Return [X, Y] of the center of cell containing provided text 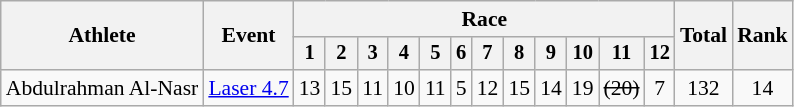
3 [372, 54]
8 [519, 54]
13 [310, 88]
9 [551, 54]
6 [462, 54]
2 [341, 54]
4 [404, 54]
132 [704, 88]
Abdulrahman Al-Nasr [102, 88]
Athlete [102, 36]
(20) [621, 88]
Laser 4.7 [248, 88]
19 [583, 88]
Total [704, 36]
1 [310, 54]
Rank [762, 36]
Event [248, 36]
Race [484, 19]
